Detect which cell encompasses the target text, then output its [x, y] center coordinate. 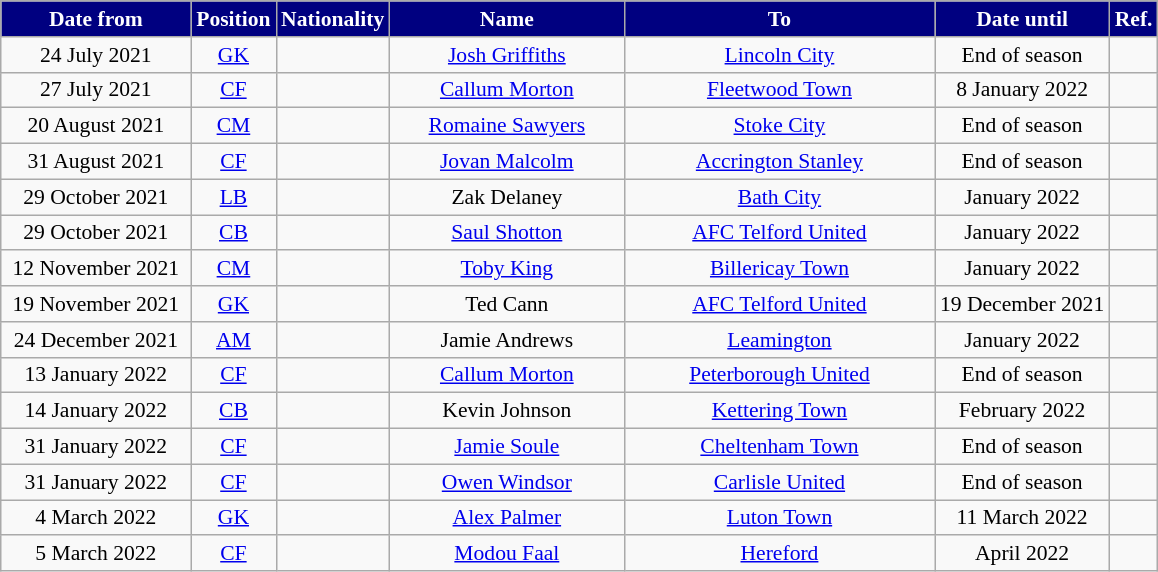
Kettering Town [779, 411]
Saul Shotton [506, 233]
Ted Cann [506, 304]
Bath City [779, 197]
Modou Faal [506, 554]
Fleetwood Town [779, 90]
24 December 2021 [96, 340]
Zak Delaney [506, 197]
Position [234, 19]
19 December 2021 [1022, 304]
12 November 2021 [96, 269]
11 March 2022 [1022, 518]
Jamie Andrews [506, 340]
Kevin Johnson [506, 411]
Accrington Stanley [779, 162]
24 July 2021 [96, 55]
To [779, 19]
Nationality [332, 19]
Alex Palmer [506, 518]
19 November 2021 [96, 304]
Billericay Town [779, 269]
April 2022 [1022, 554]
February 2022 [1022, 411]
Toby King [506, 269]
Lincoln City [779, 55]
LB [234, 197]
8 January 2022 [1022, 90]
Stoke City [779, 126]
Hereford [779, 554]
Cheltenham Town [779, 447]
4 March 2022 [96, 518]
Name [506, 19]
Owen Windsor [506, 482]
Leamington [779, 340]
31 August 2021 [96, 162]
Carlisle United [779, 482]
Romaine Sawyers [506, 126]
Ref. [1134, 19]
14 January 2022 [96, 411]
Date from [96, 19]
Jovan Malcolm [506, 162]
20 August 2021 [96, 126]
5 March 2022 [96, 554]
Date until [1022, 19]
13 January 2022 [96, 375]
Josh Griffiths [506, 55]
AM [234, 340]
Luton Town [779, 518]
Jamie Soule [506, 447]
27 July 2021 [96, 90]
Peterborough United [779, 375]
